For the text-containing cell, return its midpoint in (x, y) coordinate format. 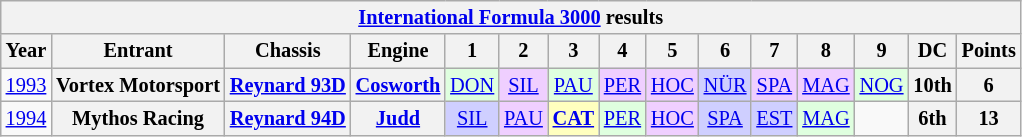
Chassis (288, 51)
Mythos Racing (138, 118)
NÜR (726, 85)
Reynard 94D (288, 118)
5 (672, 51)
1993 (26, 85)
13 (989, 118)
3 (574, 51)
1 (472, 51)
9 (882, 51)
2 (524, 51)
1994 (26, 118)
6th (932, 118)
CAT (574, 118)
7 (774, 51)
Year (26, 51)
DC (932, 51)
EST (774, 118)
Reynard 93D (288, 85)
NOG (882, 85)
4 (622, 51)
Engine (398, 51)
8 (826, 51)
10th (932, 85)
Vortex Motorsport (138, 85)
Judd (398, 118)
DON (472, 85)
Cosworth (398, 85)
Points (989, 51)
Entrant (138, 51)
International Formula 3000 results (511, 17)
